Scan for the cell matching the given text and deliver its [X, Y] coordinate at center. 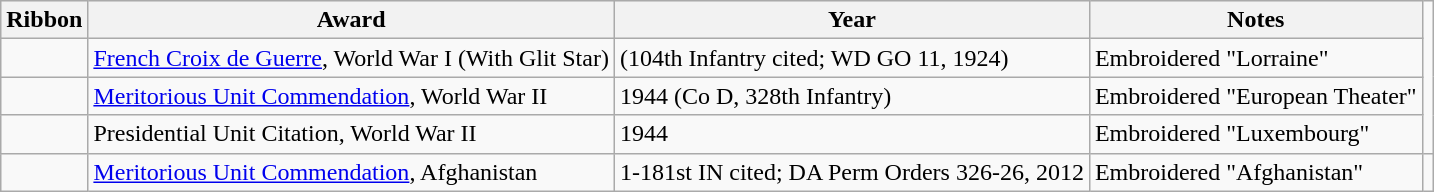
Notes [1256, 20]
1944 (Co D, 328th Infantry) [852, 96]
Embroidered "Luxembourg" [1256, 134]
Meritorious Unit Commendation, Afghanistan [352, 172]
Ribbon [44, 20]
Award [352, 20]
French Croix de Guerre, World War I (With Glit Star) [352, 58]
Presidential Unit Citation, World War II [352, 134]
(104th Infantry cited; WD GO 11, 1924) [852, 58]
Embroidered "European Theater" [1256, 96]
Meritorious Unit Commendation, World War II [352, 96]
Year [852, 20]
1-181st IN cited; DA Perm Orders 326-26, 2012 [852, 172]
1944 [852, 134]
Embroidered "Afghanistan" [1256, 172]
Embroidered "Lorraine" [1256, 58]
